From the cell containing the given text, extract its center point as [X, Y] coordinate. 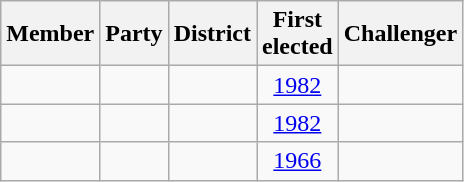
1966 [297, 161]
District [212, 34]
Challenger [400, 34]
Party [134, 34]
Member [50, 34]
Firstelected [297, 34]
